Provide the [x, y] coordinate of the cell's center where the given text is located.  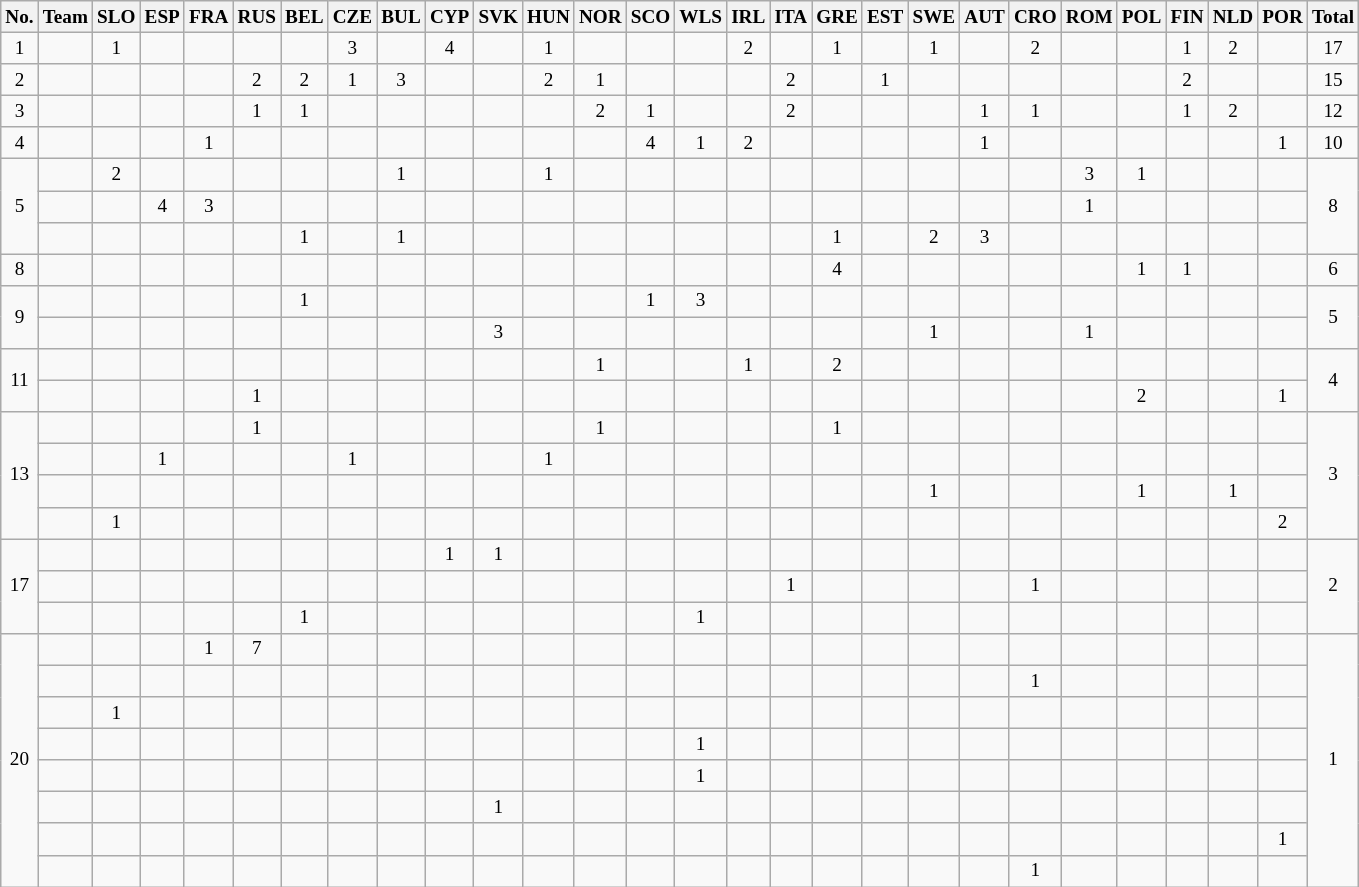
15 [1332, 80]
IRL [748, 17]
RUS [257, 17]
No. [20, 17]
SVK [498, 17]
SCO [650, 17]
20 [20, 760]
Total [1332, 17]
EST [884, 17]
SWE [934, 17]
11 [20, 380]
WLS [701, 17]
ITA [791, 17]
ESP [162, 17]
HUN [549, 17]
7 [257, 649]
13 [20, 476]
SLO [116, 17]
CZE [352, 17]
CRO [1035, 17]
NOR [600, 17]
CYP [450, 17]
BUL [402, 17]
Team [65, 17]
FRA [208, 17]
GRE [838, 17]
ROM [1089, 17]
12 [1332, 111]
6 [1332, 270]
NLD [1233, 17]
POR [1283, 17]
AUT [985, 17]
10 [1332, 143]
FIN [1187, 17]
POL [1142, 17]
9 [20, 316]
BEL [305, 17]
